Detect which cell encompasses the target text, then output its (x, y) center coordinate. 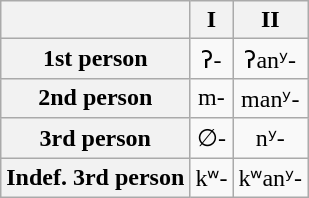
∅- (212, 138)
kʷanʸ- (270, 178)
Indef. 3rd person (96, 178)
1st person (96, 59)
manʸ- (270, 98)
3rd person (96, 138)
kʷ- (212, 178)
I (212, 20)
m- (212, 98)
ʔanʸ- (270, 59)
nʸ- (270, 138)
II (270, 20)
2nd person (96, 98)
ʔ- (212, 59)
